Return the (X, Y) coordinate for the center point of the cell that contains the specified text.  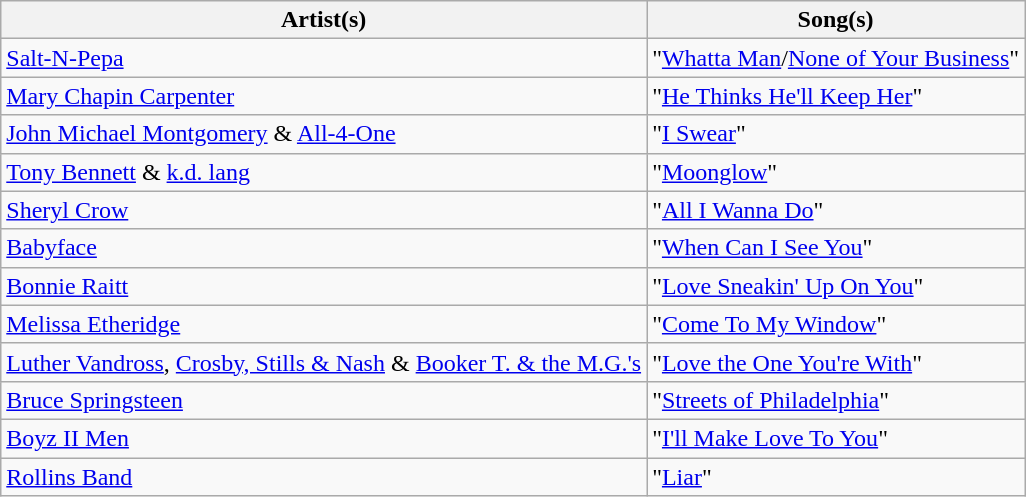
"Liar" (836, 477)
Tony Bennett & k.d. lang (324, 172)
"I Swear" (836, 134)
Sheryl Crow (324, 210)
"I'll Make Love To You" (836, 438)
"Come To My Window" (836, 324)
Bonnie Raitt (324, 286)
"Streets of Philadelphia" (836, 400)
"Moonglow" (836, 172)
"When Can I See You" (836, 248)
Mary Chapin Carpenter (324, 96)
Rollins Band (324, 477)
Salt-N-Pepa (324, 58)
"Whatta Man/None of Your Business" (836, 58)
"Love the One You're With" (836, 362)
Babyface (324, 248)
Boyz II Men (324, 438)
Artist(s) (324, 20)
"He Thinks He'll Keep Her" (836, 96)
"All I Wanna Do" (836, 210)
John Michael Montgomery & All-4-One (324, 134)
Song(s) (836, 20)
"Love Sneakin' Up On You" (836, 286)
Luther Vandross, Crosby, Stills & Nash & Booker T. & the M.G.'s (324, 362)
Melissa Etheridge (324, 324)
Bruce Springsteen (324, 400)
